Return [x, y] of the center of cell containing provided text 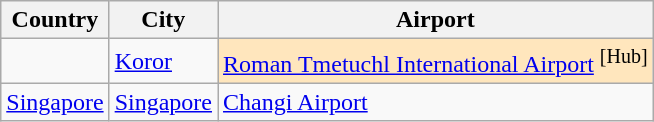
City [163, 20]
Roman Tmetuchl International Airport [Hub] [436, 62]
Country [55, 20]
Changi Airport [436, 102]
Koror [163, 62]
Airport [436, 20]
